Find where the given text appears and provide that cell's center as (x, y) coordinate. 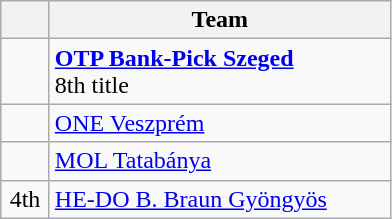
ONE Veszprém (220, 123)
OTP Bank-Pick Szeged8th title (220, 72)
MOL Tatabánya (220, 161)
Team (220, 20)
HE-DO B. Braun Gyöngyös (220, 199)
4th (26, 199)
